Detect which cell encompasses the target text, then output its [X, Y] center coordinate. 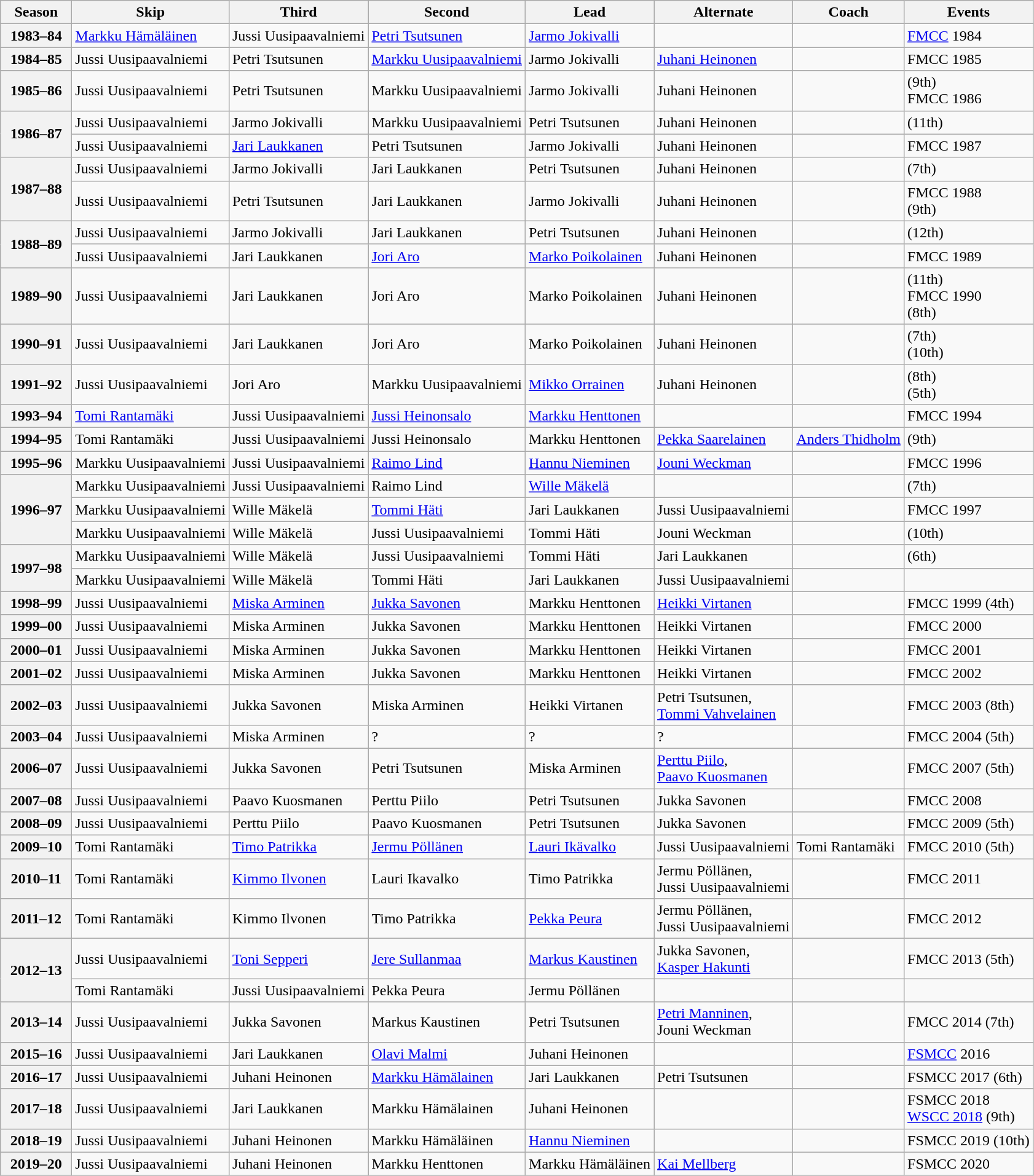
FMCC 1987 [969, 146]
FMCC 2007 (5th) [969, 768]
FSMCC 2020 [969, 1164]
FMCC 1996 [969, 463]
2006–07 [36, 768]
1993–94 [36, 416]
Perttu Piilo,Paavo Kuosmanen [724, 768]
FMCC 2001 [969, 650]
Petri Tsutsunen,Tommi Vahvelainen [724, 704]
Kai Mellberg [724, 1164]
FMCC 2014 (7th) [969, 1022]
FSMCC 2019 (10th) [969, 1140]
1991–92 [36, 384]
1999–00 [36, 626]
FMCC 1988 (9th) [969, 200]
1996–97 [36, 510]
1988–89 [36, 244]
Second [447, 12]
FMCC 1994 [969, 416]
FMCC 2011 [969, 879]
2011–12 [36, 918]
1985–86 [36, 91]
2019–20 [36, 1164]
1994–95 [36, 440]
1984–85 [36, 59]
FMCC 2012 [969, 918]
Jukka Savonen,Kasper Hakunti [724, 959]
(9th)FMCC 1986 [969, 91]
FMCC 2004 (5th) [969, 736]
2008–09 [36, 824]
1986–87 [36, 134]
1990–91 [36, 344]
Coach [848, 12]
2003–04 [36, 736]
Alternate [724, 12]
2012–13 [36, 970]
Petri Manninen,Jouni Weckman [724, 1022]
Season [36, 12]
2007–08 [36, 800]
FMCC 1999 (4th) [969, 603]
2001–02 [36, 673]
(12th) [969, 232]
Lauri Ikävalko [590, 847]
FMCC 2003 (8th) [969, 704]
1995–96 [36, 463]
2013–14 [36, 1022]
FMCC 2009 (5th) [969, 824]
(7th) (10th) [969, 344]
Third [298, 12]
Jere Sullanmaa [447, 959]
FMCC 1985 [969, 59]
FMCC 2010 (5th) [969, 847]
Toni Sepperi [298, 959]
FMCC 2008 [969, 800]
FMCC 2000 [969, 626]
2009–10 [36, 847]
FSMCC 2016 [969, 1054]
Lauri Ikavalko [447, 879]
Events [969, 12]
Pekka Saarelainen [724, 440]
(10th) [969, 533]
2016–17 [36, 1077]
2015–16 [36, 1054]
2002–03 [36, 704]
2000–01 [36, 650]
FMCC 1984 [969, 36]
FMCC 1997 [969, 510]
Olavi Malmi [447, 1054]
Anders Thidholm [848, 440]
(11th) [969, 122]
FMCC 2013 (5th) [969, 959]
1987–88 [36, 189]
FMCC 2002 [969, 673]
(11th)FMCC 1990 (8th) [969, 296]
Lead [590, 12]
2017–18 [36, 1109]
2010–11 [36, 879]
Mikko Orrainen [590, 384]
FMCC 1989 [969, 256]
1998–99 [36, 603]
Skip [151, 12]
FSMCC 2017 (6th) [969, 1077]
(9th) [969, 440]
(6th) [969, 556]
FSMCC 2018 WSCC 2018 (9th) [969, 1109]
(8th) (5th) [969, 384]
1983–84 [36, 36]
1997–98 [36, 568]
1989–90 [36, 296]
2018–19 [36, 1140]
